Return the (X, Y) coordinate for the center point of the cell that contains the specified text.  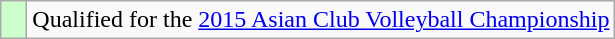
Qualified for the 2015 Asian Club Volleyball Championship (321, 20)
